Extract the (X, Y) coordinate from the center of the cell holding the provided text.  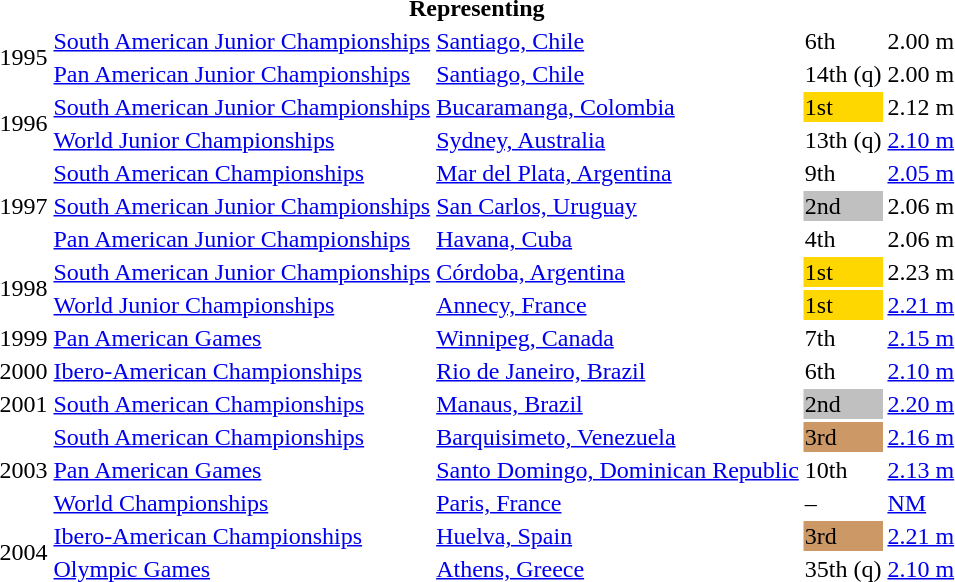
Barquisimeto, Venezuela (618, 437)
13th (q) (843, 140)
10th (843, 470)
Rio de Janeiro, Brazil (618, 371)
Sydney, Australia (618, 140)
Bucaramanga, Colombia (618, 107)
Santo Domingo, Dominican Republic (618, 470)
Annecy, France (618, 305)
7th (843, 338)
Córdoba, Argentina (618, 272)
Huelva, Spain (618, 536)
Mar del Plata, Argentina (618, 173)
14th (q) (843, 74)
9th (843, 173)
Havana, Cuba (618, 239)
– (843, 503)
4th (843, 239)
Paris, France (618, 503)
San Carlos, Uruguay (618, 206)
World Championships (242, 503)
Manaus, Brazil (618, 404)
Winnipeg, Canada (618, 338)
